Search for the cell housing the specified text and yield its [X, Y] center coordinate. 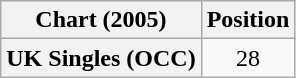
UK Singles (OCC) [101, 58]
Chart (2005) [101, 20]
Position [248, 20]
28 [248, 58]
